Pinpoint the cell where the given text exists, returning its (X, Y) midpoint coordinate. 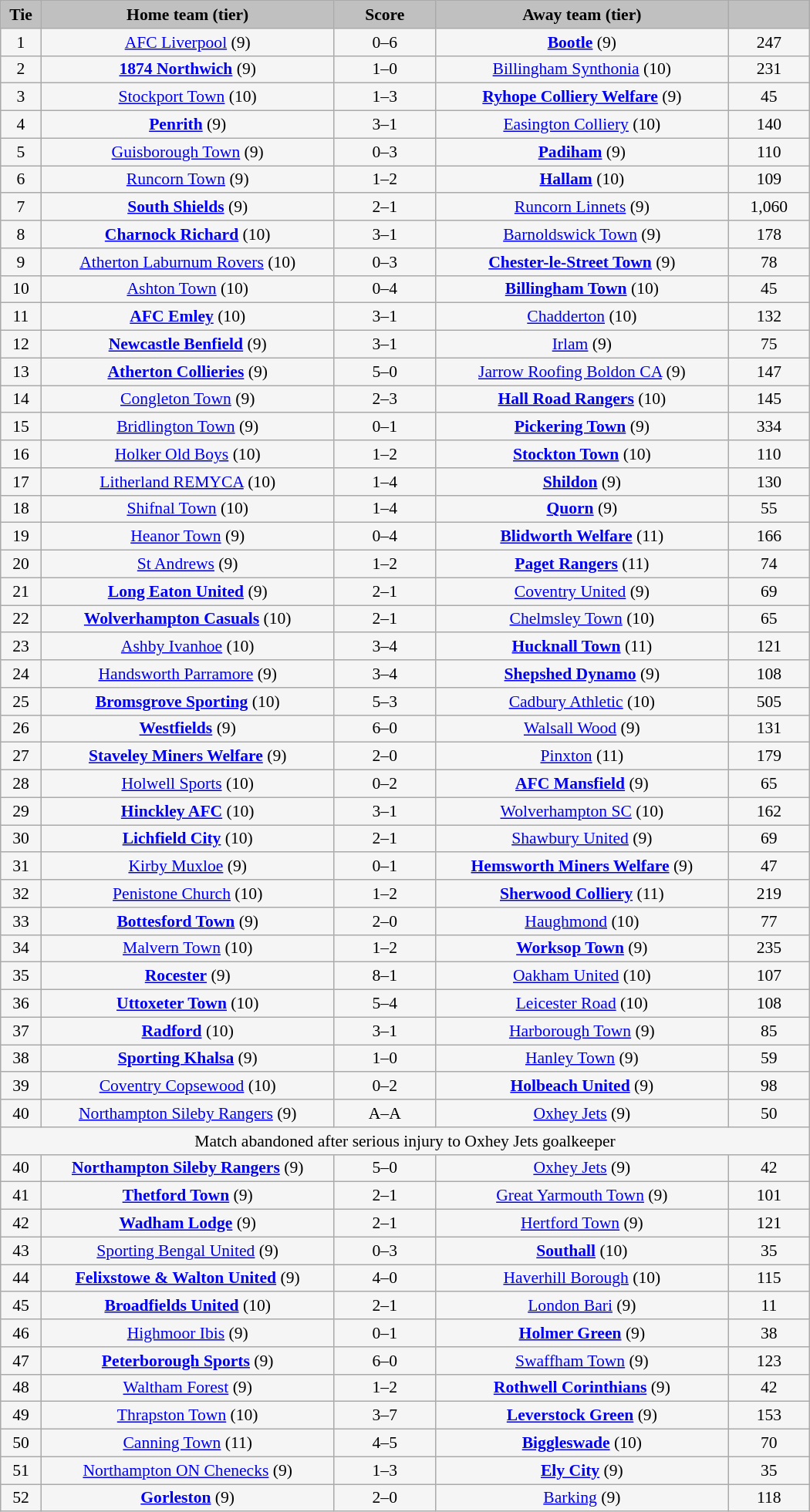
Wolverhampton SC (10) (582, 811)
Rocester (9) (187, 976)
Pinxton (11) (582, 756)
Haverhill Borough (10) (582, 1278)
Gorleston (9) (187, 1498)
Hallam (10) (582, 180)
Thetford Town (9) (187, 1196)
334 (768, 427)
South Shields (9) (187, 207)
37 (21, 1031)
Biggleswade (10) (582, 1443)
Shawbury United (9) (582, 839)
18 (21, 509)
Harborough Town (9) (582, 1031)
43 (21, 1251)
13 (21, 372)
Stockton Town (10) (582, 454)
Waltham Forest (9) (187, 1388)
145 (768, 399)
28 (21, 784)
Atherton Laburnum Rovers (10) (187, 262)
Wolverhampton Casuals (10) (187, 619)
Sporting Khalsa (9) (187, 1059)
Sherwood Colliery (11) (582, 894)
Newcastle Benfield (9) (187, 345)
166 (768, 537)
Worksop Town (9) (582, 948)
46 (21, 1333)
98 (768, 1086)
Chelmsley Town (10) (582, 619)
Ashby Ivanhoe (10) (187, 647)
Litherland REMYCA (10) (187, 482)
8–1 (384, 976)
Bootle (9) (582, 42)
1 (21, 42)
Kirby Muxloe (9) (187, 867)
77 (768, 921)
Shepshed Dynamo (9) (582, 674)
Charnock Richard (10) (187, 234)
Highmoor Ibis (9) (187, 1333)
Westfields (9) (187, 729)
59 (768, 1059)
Runcorn Linnets (9) (582, 207)
31 (21, 867)
Match abandoned after serious injury to Oxhey Jets goalkeeper (405, 1141)
Rothwell Corinthians (9) (582, 1388)
Radford (10) (187, 1031)
34 (21, 948)
8 (21, 234)
Shifnal Town (10) (187, 509)
Southall (10) (582, 1251)
Cadbury Athletic (10) (582, 702)
27 (21, 756)
Billingham Town (10) (582, 289)
Holbeach United (9) (582, 1086)
Irlam (9) (582, 345)
Bridlington Town (9) (187, 427)
Ely City (9) (582, 1470)
153 (768, 1416)
Hanley Town (9) (582, 1059)
25 (21, 702)
Shildon (9) (582, 482)
70 (768, 1443)
Heanor Town (9) (187, 537)
52 (21, 1498)
Thrapston Town (10) (187, 1416)
21 (21, 591)
Malvern Town (10) (187, 948)
4–0 (384, 1278)
85 (768, 1031)
12 (21, 345)
147 (768, 372)
Swaffham Town (9) (582, 1361)
6 (21, 180)
17 (21, 482)
Holwell Sports (10) (187, 784)
44 (21, 1278)
Chester-le-Street Town (9) (582, 262)
Score (384, 15)
231 (768, 69)
132 (768, 317)
15 (21, 427)
101 (768, 1196)
22 (21, 619)
1874 Northwich (9) (187, 69)
Walsall Wood (9) (582, 729)
219 (768, 894)
Barnoldswick Town (9) (582, 234)
Hinckley AFC (10) (187, 811)
32 (21, 894)
Easington Colliery (10) (582, 125)
Oakham United (10) (582, 976)
Quorn (9) (582, 509)
Leicester Road (10) (582, 1004)
Hertford Town (9) (582, 1224)
Congleton Town (9) (187, 399)
Canning Town (11) (187, 1443)
Peterborough Sports (9) (187, 1361)
24 (21, 674)
55 (768, 509)
16 (21, 454)
33 (21, 921)
Chadderton (10) (582, 317)
Runcorn Town (9) (187, 180)
Atherton Collieries (9) (187, 372)
Long Eaton United (9) (187, 591)
Away team (tier) (582, 15)
Northampton ON Chenecks (9) (187, 1470)
AFC Emley (10) (187, 317)
130 (768, 482)
51 (21, 1470)
Blidworth Welfare (11) (582, 537)
Wadham Lodge (9) (187, 1224)
36 (21, 1004)
Jarrow Roofing Boldon CA (9) (582, 372)
St Andrews (9) (187, 564)
19 (21, 537)
Holmer Green (9) (582, 1333)
Hall Road Rangers (10) (582, 399)
78 (768, 262)
10 (21, 289)
2–3 (384, 399)
Handsworth Parramore (9) (187, 674)
Broadfields United (10) (187, 1306)
Penistone Church (10) (187, 894)
Hucknall Town (11) (582, 647)
Barking (9) (582, 1498)
14 (21, 399)
29 (21, 811)
247 (768, 42)
Staveley Miners Welfare (9) (187, 756)
75 (768, 345)
118 (768, 1498)
505 (768, 702)
Pickering Town (9) (582, 427)
Penrith (9) (187, 125)
Sporting Bengal United (9) (187, 1251)
48 (21, 1388)
Coventry Copsewood (10) (187, 1086)
1,060 (768, 207)
3 (21, 97)
140 (768, 125)
Bromsgrove Sporting (10) (187, 702)
5–3 (384, 702)
Great Yarmouth Town (9) (582, 1196)
Haughmond (10) (582, 921)
179 (768, 756)
Bottesford Town (9) (187, 921)
4 (21, 125)
41 (21, 1196)
AFC Liverpool (9) (187, 42)
107 (768, 976)
23 (21, 647)
Leverstock Green (9) (582, 1416)
4–5 (384, 1443)
109 (768, 180)
5–4 (384, 1004)
20 (21, 564)
Coventry United (9) (582, 591)
115 (768, 1278)
Ryhope Colliery Welfare (9) (582, 97)
Billingham Synthonia (10) (582, 69)
49 (21, 1416)
7 (21, 207)
AFC Mansfield (9) (582, 784)
Holker Old Boys (10) (187, 454)
235 (768, 948)
Lichfield City (10) (187, 839)
74 (768, 564)
39 (21, 1086)
9 (21, 262)
Felixstowe & Walton United (9) (187, 1278)
Stockport Town (10) (187, 97)
London Bari (9) (582, 1306)
A–A (384, 1113)
Padiham (9) (582, 152)
0–6 (384, 42)
162 (768, 811)
26 (21, 729)
131 (768, 729)
Ashton Town (10) (187, 289)
2 (21, 69)
30 (21, 839)
123 (768, 1361)
3–7 (384, 1416)
Home team (tier) (187, 15)
Uttoxeter Town (10) (187, 1004)
Guisborough Town (9) (187, 152)
Tie (21, 15)
5 (21, 152)
Hemsworth Miners Welfare (9) (582, 867)
178 (768, 234)
Paget Rangers (11) (582, 564)
